Output the [X, Y] coordinate of the center of the cell containing the given text.  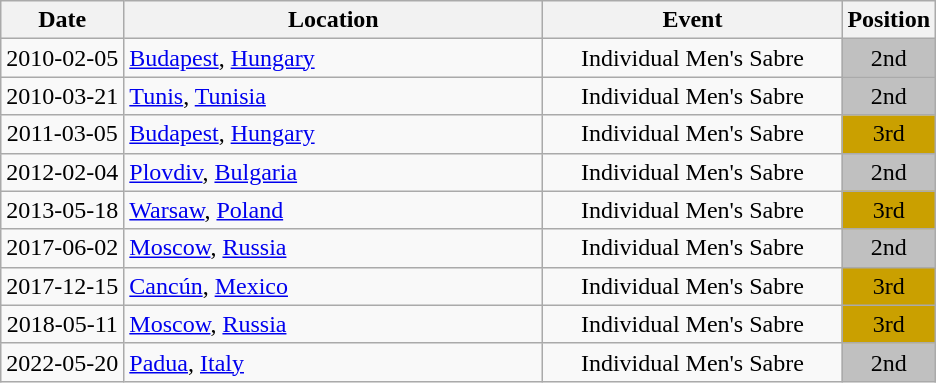
2022-05-20 [62, 362]
Location [334, 20]
Tunis, Tunisia [334, 96]
Date [62, 20]
2013-05-18 [62, 210]
2011-03-05 [62, 134]
Warsaw, Poland [334, 210]
2010-02-05 [62, 58]
2018-05-11 [62, 324]
2017-06-02 [62, 248]
2017-12-15 [62, 286]
2010-03-21 [62, 96]
2012-02-04 [62, 172]
Position [889, 20]
Cancún, Mexico [334, 286]
Event [692, 20]
Plovdiv, Bulgaria [334, 172]
Padua, Italy [334, 362]
